Return [X, Y] of the center of cell containing provided text 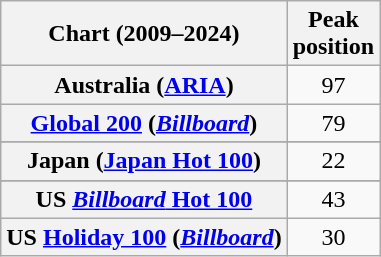
79 [333, 123]
Japan (Japan Hot 100) [144, 161]
US Billboard Hot 100 [144, 199]
Australia (ARIA) [144, 85]
Global 200 (Billboard) [144, 123]
30 [333, 237]
43 [333, 199]
Peakposition [333, 34]
US Holiday 100 (Billboard) [144, 237]
97 [333, 85]
22 [333, 161]
Chart (2009–2024) [144, 34]
